Locate the cell with the specified text and output its (X, Y) center coordinate. 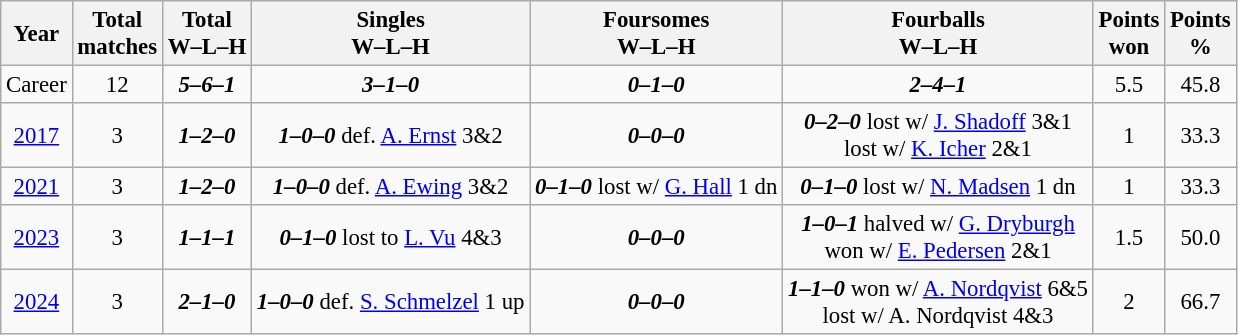
1–0–0 def. A. Ewing 3&2 (390, 187)
5.5 (1128, 85)
1–1–1 (206, 238)
0–1–0 (656, 85)
50.0 (1200, 238)
Career (36, 85)
2 (1128, 302)
Year (36, 34)
SinglesW–L–H (390, 34)
2–4–1 (938, 85)
1–0–1 halved w/ G. Dryburghwon w/ E. Pedersen 2&1 (938, 238)
3–1–0 (390, 85)
Totalmatches (117, 34)
2023 (36, 238)
5–6–1 (206, 85)
2021 (36, 187)
1–0–0 def. S. Schmelzel 1 up (390, 302)
0–2–0 lost w/ J. Shadoff 3&1 lost w/ K. Icher 2&1 (938, 136)
0–1–0 lost w/ G. Hall 1 dn (656, 187)
1.5 (1128, 238)
FoursomesW–L–H (656, 34)
Points% (1200, 34)
FourballsW–L–H (938, 34)
12 (117, 85)
45.8 (1200, 85)
2024 (36, 302)
0–1–0 lost w/ N. Madsen 1 dn (938, 187)
2017 (36, 136)
2–1–0 (206, 302)
1–1–0 won w/ A. Nordqvist 6&5lost w/ A. Nordqvist 4&3 (938, 302)
0–1–0 lost to L. Vu 4&3 (390, 238)
Pointswon (1128, 34)
1–0–0 def. A. Ernst 3&2 (390, 136)
66.7 (1200, 302)
TotalW–L–H (206, 34)
